Pinpoint the cell where the given text exists, returning its [X, Y] midpoint coordinate. 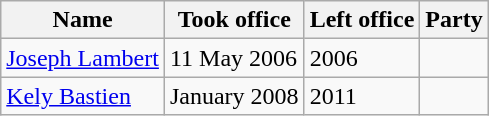
Party [454, 20]
Joseph Lambert [83, 58]
Left office [362, 20]
January 2008 [234, 96]
Took office [234, 20]
2011 [362, 96]
2006 [362, 58]
Name [83, 20]
11 May 2006 [234, 58]
Kely Bastien [83, 96]
